Locate the cell with the specified text and output its [X, Y] center coordinate. 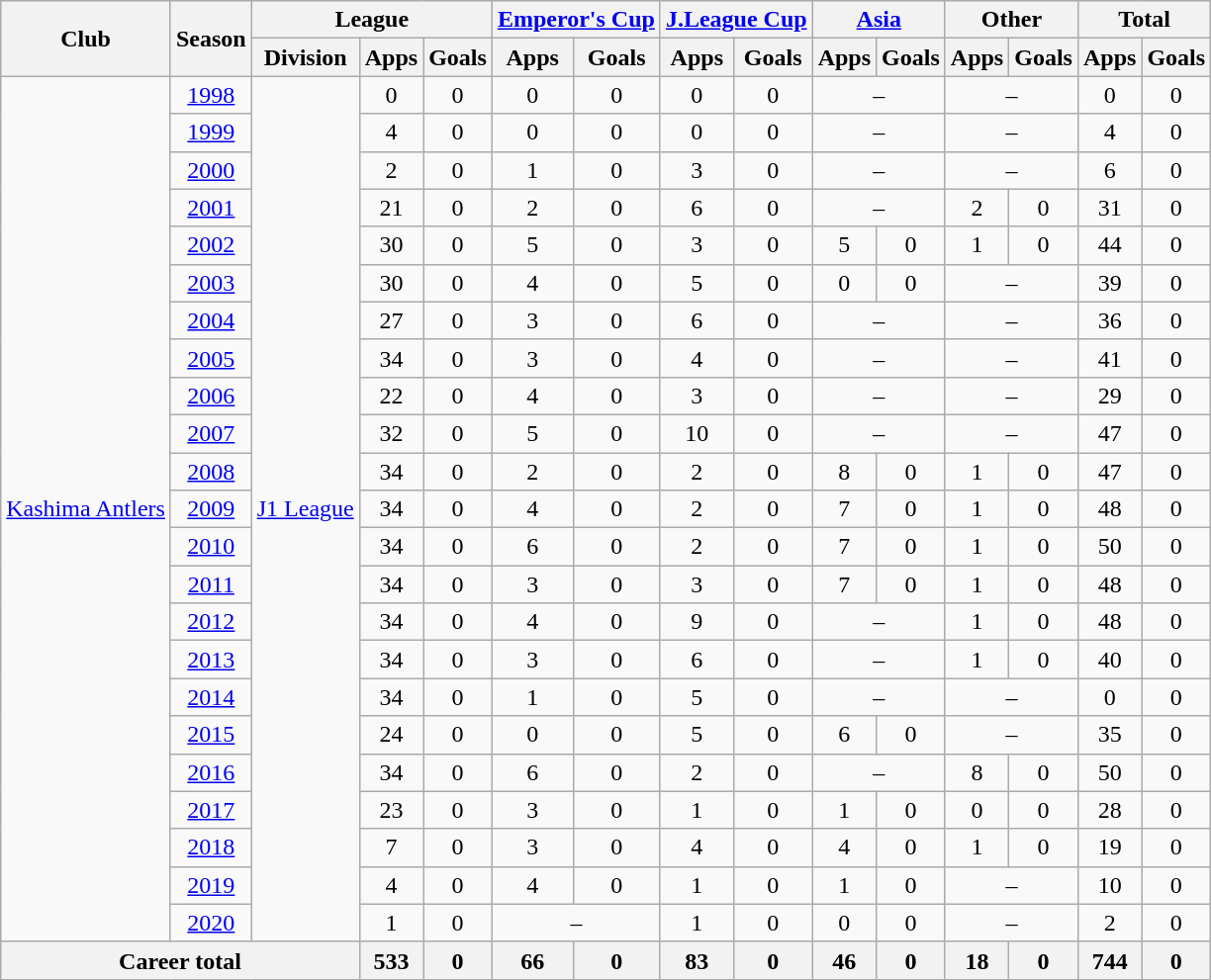
28 [1109, 810]
23 [391, 810]
29 [1109, 396]
2004 [211, 320]
Asia [879, 20]
Total [1144, 20]
Career total [180, 960]
2012 [211, 622]
41 [1109, 358]
Season [211, 39]
Emperor's Cup [576, 20]
2009 [211, 509]
21 [391, 208]
2020 [211, 923]
32 [391, 433]
2014 [211, 697]
2017 [211, 810]
66 [532, 960]
2010 [211, 547]
27 [391, 320]
36 [1109, 320]
J1 League [305, 508]
2015 [211, 735]
J.League Cup [736, 20]
2000 [211, 170]
2016 [211, 772]
1998 [211, 95]
46 [844, 960]
2007 [211, 433]
39 [1109, 283]
35 [1109, 735]
2013 [211, 660]
24 [391, 735]
1999 [211, 133]
Division [305, 57]
18 [977, 960]
2001 [211, 208]
9 [697, 622]
744 [1109, 960]
40 [1109, 660]
2008 [211, 472]
533 [391, 960]
Other [1011, 20]
Club [86, 39]
2018 [211, 847]
83 [697, 960]
44 [1109, 245]
31 [1109, 208]
2011 [211, 584]
2006 [211, 396]
League [372, 20]
2019 [211, 885]
22 [391, 396]
19 [1109, 847]
2005 [211, 358]
2002 [211, 245]
Kashima Antlers [86, 508]
2003 [211, 283]
